Identify which cell holds the provided text, then report its [x, y] central coordinate. 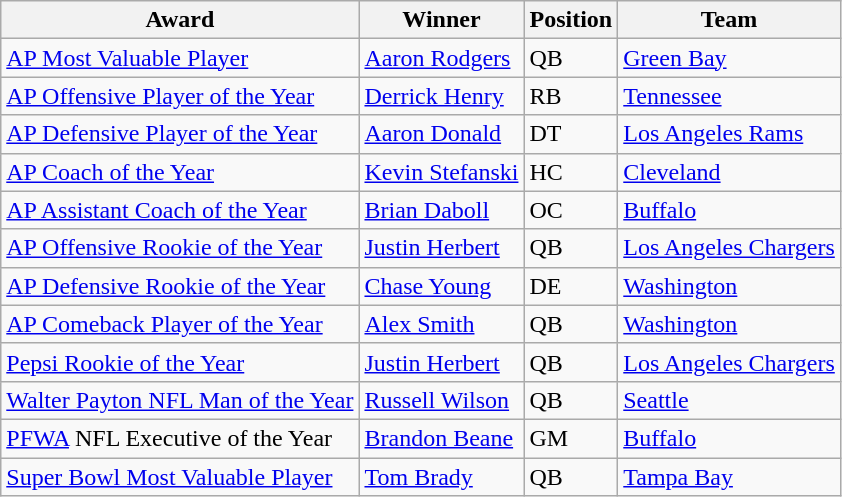
AP Defensive Player of the Year [180, 134]
Russell Wilson [442, 400]
PFWA NFL Executive of the Year [180, 438]
Alex Smith [442, 324]
Aaron Rodgers [442, 58]
Los Angeles Rams [730, 134]
AP Comeback Player of the Year [180, 324]
Super Bowl Most Valuable Player [180, 477]
Derrick Henry [442, 96]
Seattle [730, 400]
AP Defensive Rookie of the Year [180, 286]
Brian Daboll [442, 210]
Cleveland [730, 172]
Brandon Beane [442, 438]
Walter Payton NFL Man of the Year [180, 400]
Position [571, 20]
AP Coach of the Year [180, 172]
Kevin Stefanski [442, 172]
Winner [442, 20]
Tom Brady [442, 477]
Green Bay [730, 58]
Tampa Bay [730, 477]
Chase Young [442, 286]
HC [571, 172]
DE [571, 286]
Tennessee [730, 96]
AP Offensive Player of the Year [180, 96]
AP Assistant Coach of the Year [180, 210]
Award [180, 20]
AP Offensive Rookie of the Year [180, 248]
Pepsi Rookie of the Year [180, 362]
Aaron Donald [442, 134]
OC [571, 210]
RB [571, 96]
Team [730, 20]
DT [571, 134]
AP Most Valuable Player [180, 58]
GM [571, 438]
